Return [X, Y] of the center of cell containing provided text 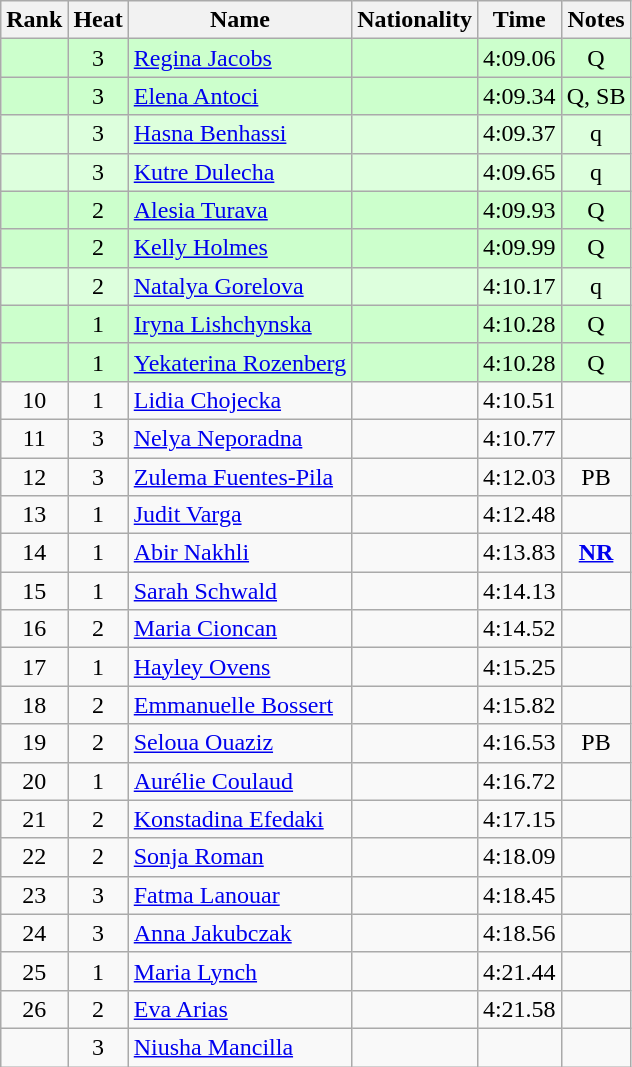
4:14.13 [519, 591]
Heat [98, 20]
Name [240, 20]
26 [34, 1009]
Fatma Lanouar [240, 895]
Eva Arias [240, 1009]
Natalya Gorelova [240, 286]
16 [34, 629]
Nationality [415, 20]
4:15.25 [519, 667]
4:18.09 [519, 857]
20 [34, 781]
Judit Varga [240, 515]
19 [34, 743]
Regina Jacobs [240, 58]
4:09.65 [519, 172]
4:12.48 [519, 515]
4:16.72 [519, 781]
Alesia Turava [240, 210]
Rank [34, 20]
Maria Lynch [240, 971]
4:16.53 [519, 743]
4:10.17 [519, 286]
Sonja Roman [240, 857]
13 [34, 515]
17 [34, 667]
Q, SB [596, 96]
14 [34, 553]
11 [34, 438]
18 [34, 705]
Hasna Benhassi [240, 134]
4:09.06 [519, 58]
NR [596, 553]
Elena Antoci [240, 96]
4:10.51 [519, 400]
4:17.15 [519, 819]
4:18.56 [519, 933]
Maria Cioncan [240, 629]
10 [34, 400]
Sarah Schwald [240, 591]
Niusha Mancilla [240, 1047]
4:21.44 [519, 971]
Lidia Chojecka [240, 400]
4:14.52 [519, 629]
Yekaterina Rozenberg [240, 362]
Nelya Neporadna [240, 438]
Emmanuelle Bossert [240, 705]
25 [34, 971]
Kelly Holmes [240, 248]
22 [34, 857]
4:18.45 [519, 895]
4:09.34 [519, 96]
Iryna Lishchynska [240, 324]
Time [519, 20]
4:15.82 [519, 705]
4:13.83 [519, 553]
Aurélie Coulaud [240, 781]
15 [34, 591]
23 [34, 895]
Hayley Ovens [240, 667]
4:12.03 [519, 477]
4:09.37 [519, 134]
Konstadina Efedaki [240, 819]
Seloua Ouaziz [240, 743]
Abir Nakhli [240, 553]
Notes [596, 20]
21 [34, 819]
Kutre Dulecha [240, 172]
4:21.58 [519, 1009]
12 [34, 477]
Zulema Fuentes-Pila [240, 477]
4:09.99 [519, 248]
Anna Jakubczak [240, 933]
24 [34, 933]
4:10.77 [519, 438]
4:09.93 [519, 210]
